Locate the cell with the specified text and output its (x, y) center coordinate. 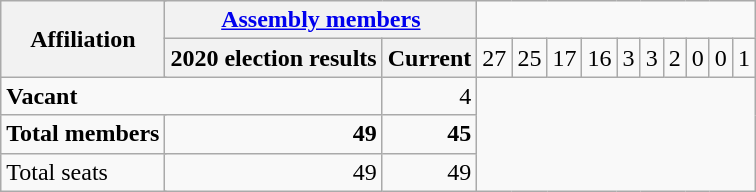
Assembly members (321, 20)
Current (430, 58)
17 (564, 58)
2020 election results (274, 58)
2 (674, 58)
1 (744, 58)
16 (600, 58)
4 (430, 96)
Affiliation (83, 39)
45 (430, 134)
Vacant (192, 96)
Total seats (83, 172)
27 (494, 58)
Total members (83, 134)
25 (530, 58)
